Scan for the cell matching the given text and deliver its [x, y] coordinate at center. 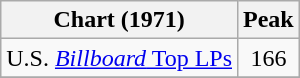
U.S. Billboard Top LPs [120, 58]
166 [269, 58]
Chart (1971) [120, 20]
Peak [269, 20]
